Capture the cell that displays the provided text and extract its (x, y) central coordinate. 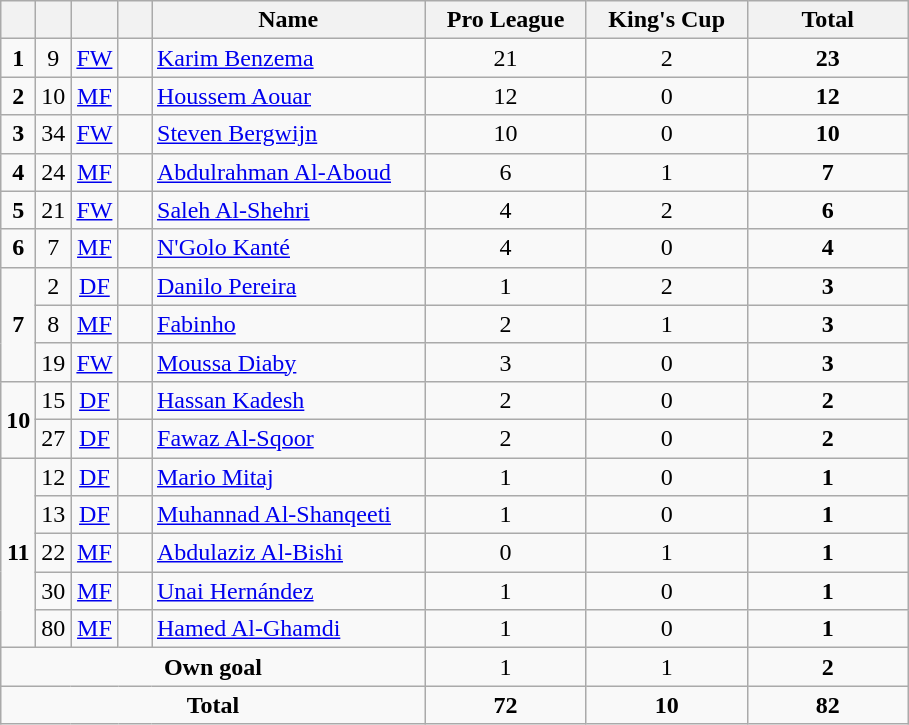
5 (18, 210)
Pro League (506, 20)
Saleh Al-Shehri (289, 210)
22 (54, 553)
13 (54, 515)
Muhannad Al-Shanqeeti (289, 515)
Hamed Al-Ghamdi (289, 629)
Name (289, 20)
80 (54, 629)
9 (54, 58)
19 (54, 362)
11 (18, 553)
N'Golo Kanté (289, 248)
Unai Hernández (289, 591)
King's Cup (666, 20)
Moussa Diaby (289, 362)
24 (54, 172)
34 (54, 134)
Own goal (213, 667)
27 (54, 438)
Hassan Kadesh (289, 400)
Houssem Aouar (289, 96)
Fawaz Al-Sqoor (289, 438)
15 (54, 400)
72 (506, 705)
Karim Benzema (289, 58)
30 (54, 591)
82 (828, 705)
Abdulaziz Al-Bishi (289, 553)
Danilo Pereira (289, 286)
Abdulrahman Al-Aboud (289, 172)
Steven Bergwijn (289, 134)
Mario Mitaj (289, 477)
23 (828, 58)
Fabinho (289, 324)
8 (54, 324)
